Detect which cell encompasses the target text, then output its [x, y] center coordinate. 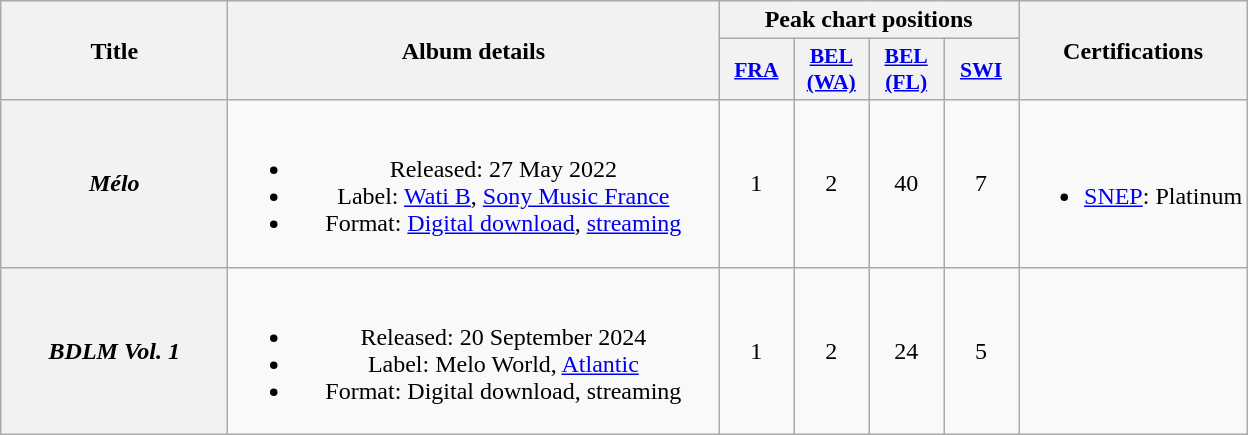
SWI [982, 70]
BDLM Vol. 1 [114, 350]
5 [982, 350]
FRA [756, 70]
Released: 27 May 2022Label: Wati B, Sony Music FranceFormat: Digital download, streaming [474, 184]
7 [982, 184]
Album details [474, 50]
Released: 20 September 2024Label: Melo World, AtlanticFormat: Digital download, streaming [474, 350]
Mélo [114, 184]
24 [906, 350]
BEL(WA) [832, 70]
Title [114, 50]
BEL(FL) [906, 70]
SNEP: Platinum [1132, 184]
Peak chart positions [869, 20]
40 [906, 184]
Certifications [1132, 50]
